Output the [X, Y] coordinate of the center of the cell containing the given text.  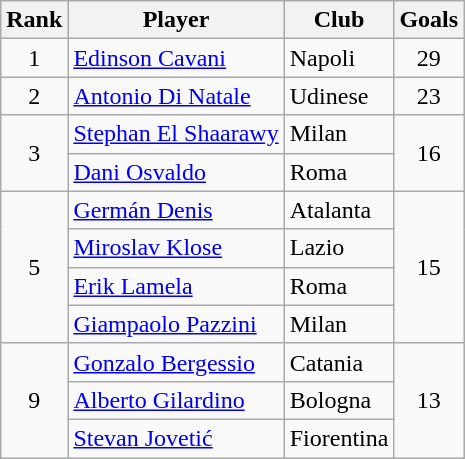
Stevan Jovetić [176, 438]
Edinson Cavani [176, 58]
Stephan El Shaarawy [176, 134]
Napoli [339, 58]
15 [429, 267]
Erik Lamela [176, 286]
Atalanta [339, 210]
5 [34, 267]
16 [429, 153]
Club [339, 20]
23 [429, 96]
Goals [429, 20]
Fiorentina [339, 438]
13 [429, 400]
29 [429, 58]
Gonzalo Bergessio [176, 362]
Bologna [339, 400]
Catania [339, 362]
9 [34, 400]
Rank [34, 20]
Giampaolo Pazzini [176, 324]
Dani Osvaldo [176, 172]
Udinese [339, 96]
Lazio [339, 248]
Germán Denis [176, 210]
2 [34, 96]
Miroslav Klose [176, 248]
Player [176, 20]
Antonio Di Natale [176, 96]
1 [34, 58]
3 [34, 153]
Alberto Gilardino [176, 400]
